Return the [X, Y] coordinate for the center point of the cell that contains the specified text.  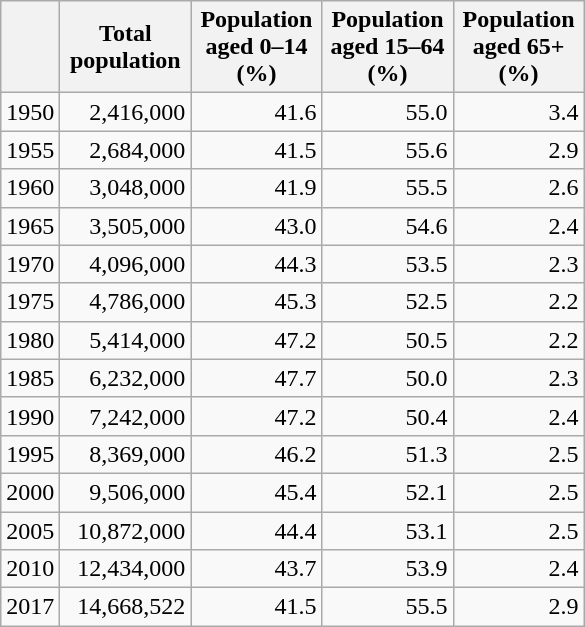
52.1 [388, 492]
1975 [30, 302]
2017 [30, 607]
45.4 [256, 492]
55.0 [388, 112]
7,242,000 [126, 416]
2005 [30, 531]
1990 [30, 416]
3,505,000 [126, 226]
50.4 [388, 416]
1960 [30, 188]
53.9 [388, 569]
47.7 [256, 378]
1955 [30, 150]
1965 [30, 226]
44.3 [256, 264]
41.9 [256, 188]
4,096,000 [126, 264]
54.6 [388, 226]
55.6 [388, 150]
50.5 [388, 340]
12,434,000 [126, 569]
3.4 [518, 112]
53.5 [388, 264]
9,506,000 [126, 492]
2000 [30, 492]
1980 [30, 340]
3,048,000 [126, 188]
52.5 [388, 302]
43.0 [256, 226]
1950 [30, 112]
14,668,522 [126, 607]
43.7 [256, 569]
2,684,000 [126, 150]
5,414,000 [126, 340]
2.6 [518, 188]
2,416,000 [126, 112]
50.0 [388, 378]
41.6 [256, 112]
Population aged 15–64 (%) [388, 47]
8,369,000 [126, 454]
Population aged 0–14 (%) [256, 47]
1970 [30, 264]
Total population [126, 47]
10,872,000 [126, 531]
51.3 [388, 454]
4,786,000 [126, 302]
1995 [30, 454]
45.3 [256, 302]
2010 [30, 569]
6,232,000 [126, 378]
1985 [30, 378]
53.1 [388, 531]
44.4 [256, 531]
Population aged 65+ (%) [518, 47]
46.2 [256, 454]
